Output the [x, y] coordinate of the center of the cell containing the given text.  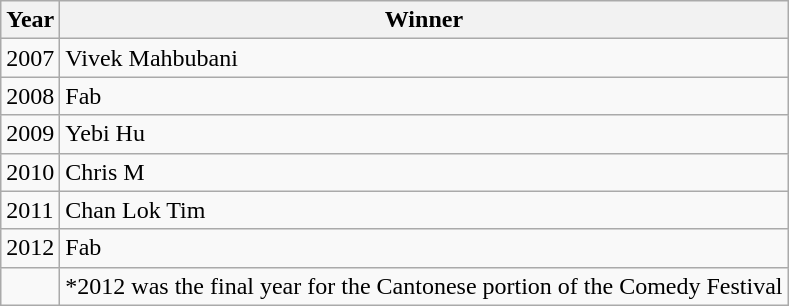
2009 [30, 134]
Chris M [424, 172]
2011 [30, 210]
*2012 was the final year for the Cantonese portion of the Comedy Festival [424, 286]
Vivek Mahbubani [424, 58]
Chan Lok Tim [424, 210]
2010 [30, 172]
Year [30, 20]
2007 [30, 58]
Winner [424, 20]
Yebi Hu [424, 134]
2008 [30, 96]
2012 [30, 248]
